Return [x, y] of the center of cell containing provided text 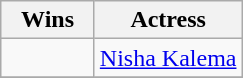
Wins [48, 20]
Actress [168, 20]
Nisha Kalema [168, 58]
